Provide the (x, y) coordinate of the cell's center where the given text is located.  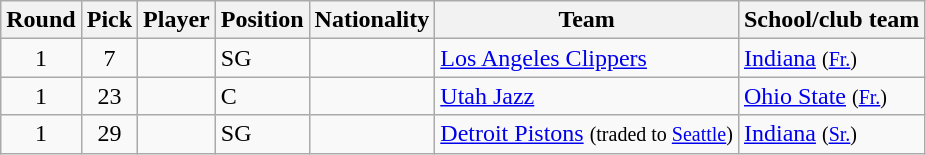
Utah Jazz (587, 96)
Los Angeles Clippers (587, 58)
Team (587, 20)
Player (177, 20)
Indiana (Fr.) (831, 58)
29 (109, 134)
Indiana (Sr.) (831, 134)
Round (41, 20)
Position (262, 20)
Pick (109, 20)
C (262, 96)
Ohio State (Fr.) (831, 96)
School/club team (831, 20)
Detroit Pistons (traded to Seattle) (587, 134)
7 (109, 58)
23 (109, 96)
Nationality (372, 20)
